Locate the cell with the specified text and output its (x, y) center coordinate. 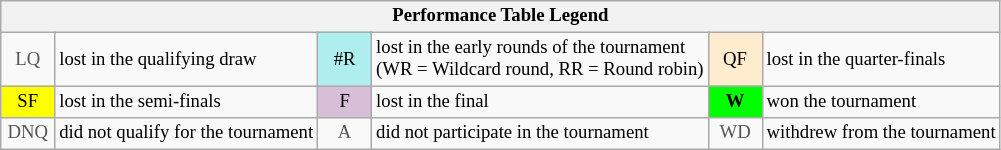
lost in the final (540, 102)
W (735, 102)
DNQ (28, 134)
lost in the qualifying draw (186, 60)
lost in the quarter-finals (881, 60)
withdrew from the tournament (881, 134)
LQ (28, 60)
F (345, 102)
Performance Table Legend (500, 16)
WD (735, 134)
did not qualify for the tournament (186, 134)
A (345, 134)
won the tournament (881, 102)
#R (345, 60)
lost in the early rounds of the tournament(WR = Wildcard round, RR = Round robin) (540, 60)
QF (735, 60)
SF (28, 102)
lost in the semi-finals (186, 102)
did not participate in the tournament (540, 134)
